Provide the [x, y] coordinate of the cell's center where the given text is located.  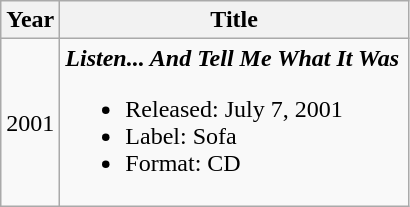
Listen... And Tell Me What It WasReleased: July 7, 2001Label: Sofa Format: CD [234, 122]
2001 [30, 122]
Title [234, 20]
Year [30, 20]
